From the cell containing the given text, extract its center point as [X, Y] coordinate. 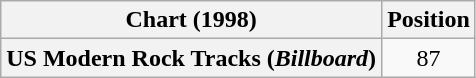
Position [429, 20]
US Modern Rock Tracks (Billboard) [192, 58]
Chart (1998) [192, 20]
87 [429, 58]
